For the text-containing cell, return its midpoint in (x, y) coordinate format. 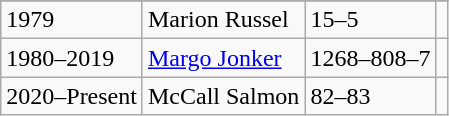
Marion Russel (223, 20)
1268–808–7 (370, 58)
15–5 (370, 20)
Margo Jonker (223, 58)
1980–2019 (72, 58)
1979 (72, 20)
82–83 (370, 96)
2020–Present (72, 96)
McCall Salmon (223, 96)
